Provide the [x, y] coordinate of the cell's center where the given text is located.  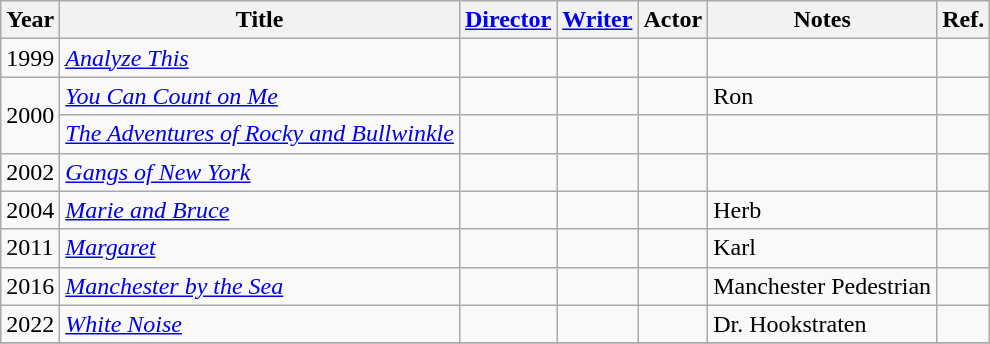
2000 [30, 115]
Ref. [964, 20]
Director [508, 20]
Notes [822, 20]
Analyze This [260, 58]
The Adventures of Rocky and Bullwinkle [260, 134]
Manchester by the Sea [260, 286]
You Can Count on Me [260, 96]
2016 [30, 286]
2011 [30, 248]
Gangs of New York [260, 172]
Ron [822, 96]
Manchester Pedestrian [822, 286]
Herb [822, 210]
Title [260, 20]
1999 [30, 58]
Writer [598, 20]
Karl [822, 248]
Actor [673, 20]
White Noise [260, 324]
2022 [30, 324]
2002 [30, 172]
Margaret [260, 248]
Marie and Bruce [260, 210]
2004 [30, 210]
Year [30, 20]
Dr. Hookstraten [822, 324]
